Locate the cell with the specified text and output its (x, y) center coordinate. 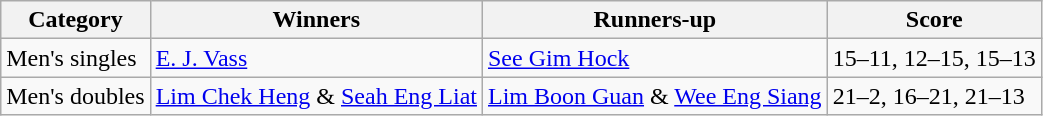
Lim Boon Guan & Wee Eng Siang (654, 96)
Score (934, 20)
15–11, 12–15, 15–13 (934, 58)
Runners-up (654, 20)
Men's singles (76, 58)
Winners (316, 20)
Category (76, 20)
E. J. Vass (316, 58)
Lim Chek Heng & Seah Eng Liat (316, 96)
21–2, 16–21, 21–13 (934, 96)
Men's doubles (76, 96)
See Gim Hock (654, 58)
